Return (X, Y) of the center of cell containing provided text 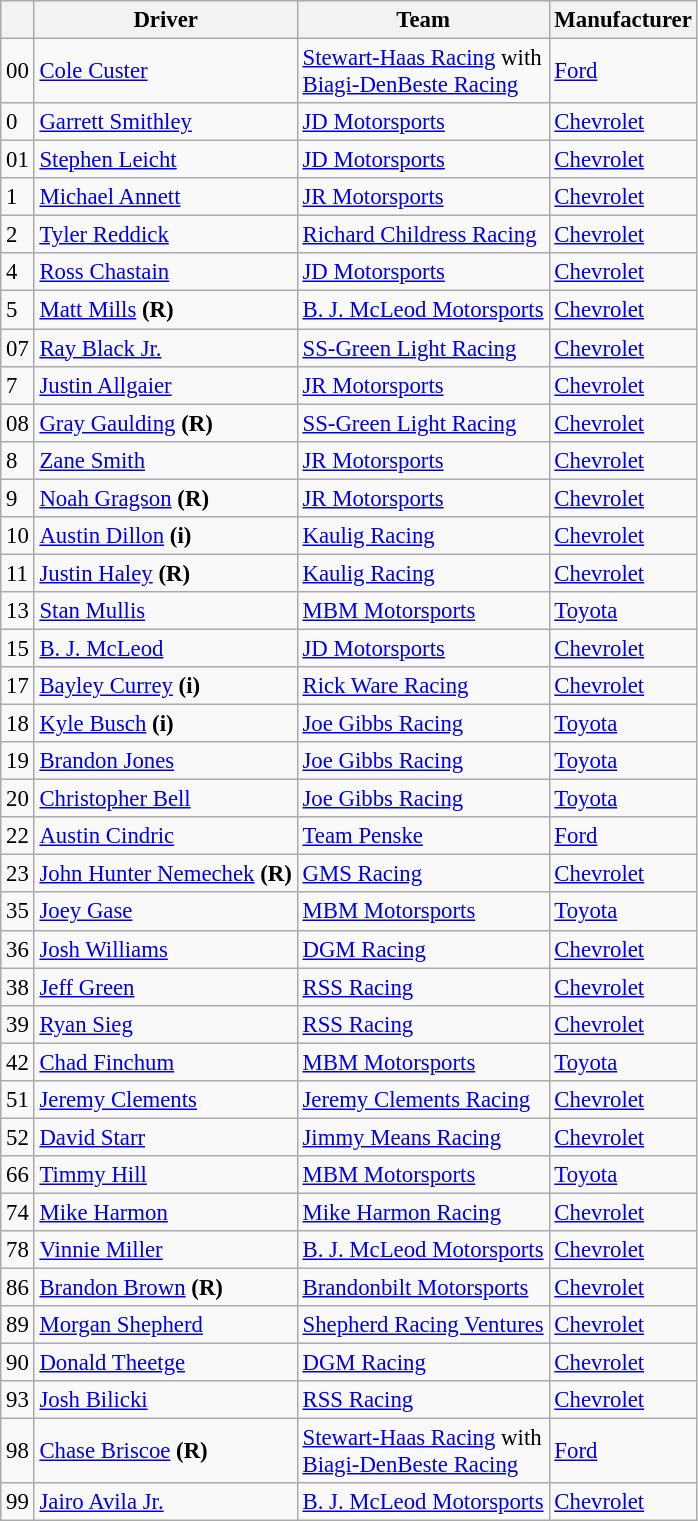
8 (18, 460)
Mike Harmon (166, 1212)
20 (18, 799)
Garrett Smithley (166, 122)
Vinnie Miller (166, 1250)
19 (18, 761)
9 (18, 498)
74 (18, 1212)
66 (18, 1175)
Michael Annett (166, 197)
David Starr (166, 1137)
Zane Smith (166, 460)
Bayley Currey (i) (166, 686)
42 (18, 1062)
11 (18, 573)
7 (18, 385)
07 (18, 348)
22 (18, 836)
Christopher Bell (166, 799)
Josh Williams (166, 949)
35 (18, 912)
Justin Allgaier (166, 385)
98 (18, 1452)
Ross Chastain (166, 273)
Jimmy Means Racing (423, 1137)
Manufacturer (623, 20)
2 (18, 235)
Chase Briscoe (R) (166, 1452)
13 (18, 611)
Stan Mullis (166, 611)
Brandon Jones (166, 761)
36 (18, 949)
Brandon Brown (R) (166, 1288)
90 (18, 1363)
01 (18, 160)
Austin Cindric (166, 836)
Josh Bilicki (166, 1400)
93 (18, 1400)
Donald Theetge (166, 1363)
0 (18, 122)
51 (18, 1100)
17 (18, 686)
4 (18, 273)
Noah Gragson (R) (166, 498)
Morgan Shepherd (166, 1325)
Matt Mills (R) (166, 310)
39 (18, 1024)
5 (18, 310)
1 (18, 197)
GMS Racing (423, 874)
Jeff Green (166, 987)
15 (18, 648)
John Hunter Nemechek (R) (166, 874)
Rick Ware Racing (423, 686)
23 (18, 874)
Team (423, 20)
Justin Haley (R) (166, 573)
Cole Custer (166, 72)
00 (18, 72)
Kyle Busch (i) (166, 724)
Joey Gase (166, 912)
Jeremy Clements (166, 1100)
Stephen Leicht (166, 160)
Ray Black Jr. (166, 348)
89 (18, 1325)
Shepherd Racing Ventures (423, 1325)
52 (18, 1137)
Timmy Hill (166, 1175)
Ryan Sieg (166, 1024)
Mike Harmon Racing (423, 1212)
78 (18, 1250)
Team Penske (423, 836)
Chad Finchum (166, 1062)
Driver (166, 20)
38 (18, 987)
10 (18, 536)
Gray Gaulding (R) (166, 423)
08 (18, 423)
B. J. McLeod (166, 648)
Tyler Reddick (166, 235)
Richard Childress Racing (423, 235)
Austin Dillon (i) (166, 536)
Jeremy Clements Racing (423, 1100)
Brandonbilt Motorsports (423, 1288)
18 (18, 724)
86 (18, 1288)
